Locate the cell with the specified text and output its [x, y] center coordinate. 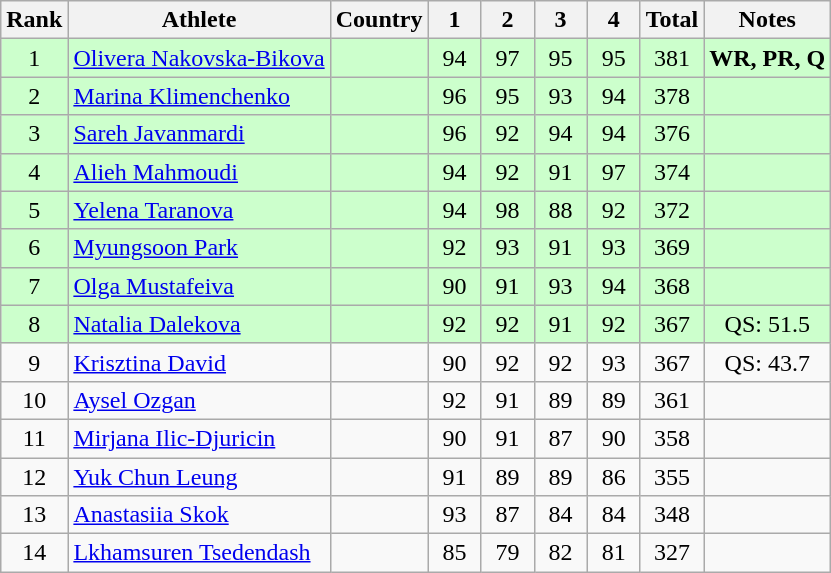
Olga Mustafeiva [199, 286]
Marina Klimenchenko [199, 96]
372 [672, 210]
13 [34, 515]
Athlete [199, 20]
348 [672, 515]
6 [34, 248]
WR, PR, Q [768, 58]
381 [672, 58]
Alieh Mahmoudi [199, 172]
7 [34, 286]
368 [672, 286]
Country [379, 20]
Yuk Chun Leung [199, 477]
Notes [768, 20]
Lkhamsuren Tsedendash [199, 553]
374 [672, 172]
Yelena Taranova [199, 210]
378 [672, 96]
8 [34, 324]
Anastasiia Skok [199, 515]
358 [672, 438]
355 [672, 477]
11 [34, 438]
Natalia Dalekova [199, 324]
88 [560, 210]
Krisztina David [199, 362]
12 [34, 477]
10 [34, 400]
361 [672, 400]
14 [34, 553]
Aysel Ozgan [199, 400]
5 [34, 210]
9 [34, 362]
86 [614, 477]
Mirjana Ilic-Djuricin [199, 438]
Rank [34, 20]
Olivera Nakovska-Bikova [199, 58]
369 [672, 248]
Myungsoon Park [199, 248]
82 [560, 553]
Sareh Javanmardi [199, 134]
QS: 43.7 [768, 362]
327 [672, 553]
85 [454, 553]
Total [672, 20]
81 [614, 553]
QS: 51.5 [768, 324]
98 [508, 210]
376 [672, 134]
79 [508, 553]
